Scan for the cell matching the given text and deliver its [X, Y] coordinate at center. 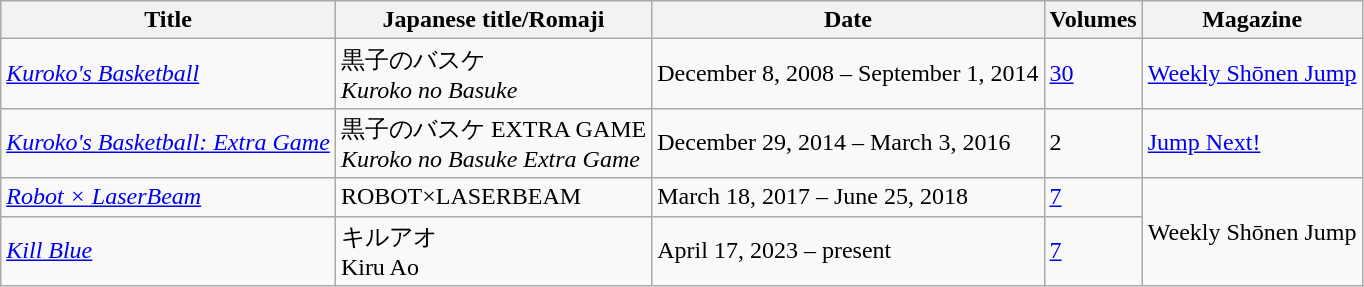
2 [1093, 143]
Title [168, 20]
Magazine [1252, 20]
April 17, 2023 – present [848, 251]
Kuroko's Basketball [168, 74]
Jump Next! [1252, 143]
Robot × LaserBeam [168, 197]
December 8, 2008 – September 1, 2014 [848, 74]
Kuroko's Basketball: Extra Game [168, 143]
Date [848, 20]
Kill Blue [168, 251]
30 [1093, 74]
キルアオ Kiru Ao [493, 251]
Volumes [1093, 20]
March 18, 2017 – June 25, 2018 [848, 197]
ROBOT×LASERBEAM [493, 197]
黒子のバスケ EXTRA GAME Kuroko no Basuke Extra Game [493, 143]
Japanese title/Romaji [493, 20]
December 29, 2014 – March 3, 2016 [848, 143]
黒子のバスケ Kuroko no Basuke [493, 74]
